From the cell containing the given text, extract its center point as (x, y) coordinate. 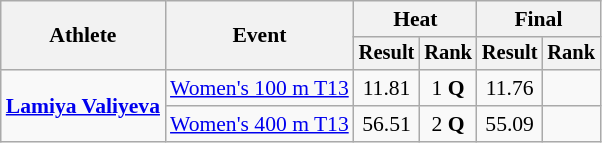
Athlete (83, 36)
Women's 100 m T13 (260, 88)
Heat (416, 19)
2 Q (448, 124)
11.76 (510, 88)
Women's 400 m T13 (260, 124)
1 Q (448, 88)
Event (260, 36)
Lamiya Valiyeva (83, 106)
Final (538, 19)
55.09 (510, 124)
56.51 (387, 124)
11.81 (387, 88)
